From the cell containing the given text, extract its center point as (X, Y) coordinate. 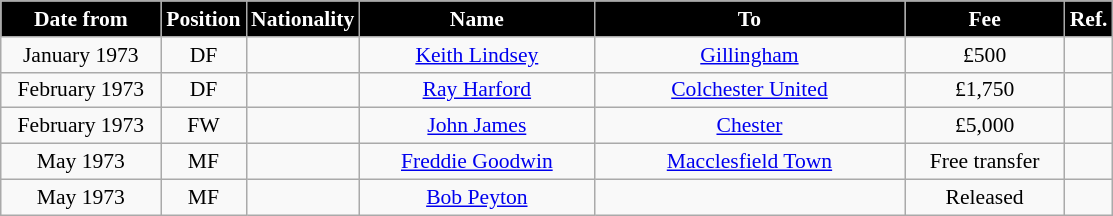
Keith Lindsey (476, 55)
Ray Harford (476, 90)
Nationality (302, 19)
Gillingham (749, 55)
£1,750 (985, 90)
Free transfer (985, 162)
Freddie Goodwin (476, 162)
FW (204, 126)
Name (476, 19)
Released (985, 197)
Date from (81, 19)
£5,000 (985, 126)
Position (204, 19)
Fee (985, 19)
John James (476, 126)
Bob Peyton (476, 197)
Colchester United (749, 90)
Macclesfield Town (749, 162)
Ref. (1089, 19)
£500 (985, 55)
Chester (749, 126)
January 1973 (81, 55)
To (749, 19)
